Provide the (X, Y) coordinate of the cell's center where the given text is located.  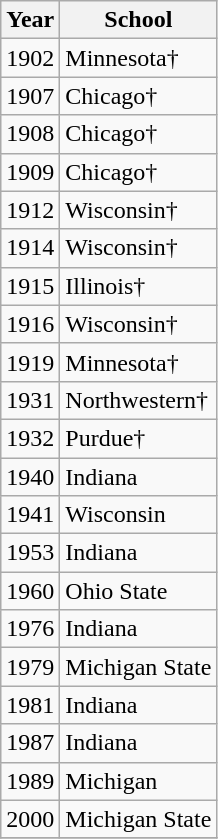
1987 (30, 743)
1912 (30, 210)
1976 (30, 629)
1940 (30, 477)
1989 (30, 781)
1916 (30, 324)
1979 (30, 667)
1941 (30, 515)
1981 (30, 705)
Michigan (138, 781)
1919 (30, 362)
Illinois† (138, 286)
School (138, 20)
Ohio State (138, 591)
1915 (30, 286)
Wisconsin (138, 515)
1932 (30, 438)
1931 (30, 400)
1902 (30, 58)
1914 (30, 248)
1953 (30, 553)
Purdue† (138, 438)
1909 (30, 172)
Northwestern† (138, 400)
1960 (30, 591)
1907 (30, 96)
1908 (30, 134)
Year (30, 20)
2000 (30, 819)
